Identify which cell holds the provided text, then report its (X, Y) central coordinate. 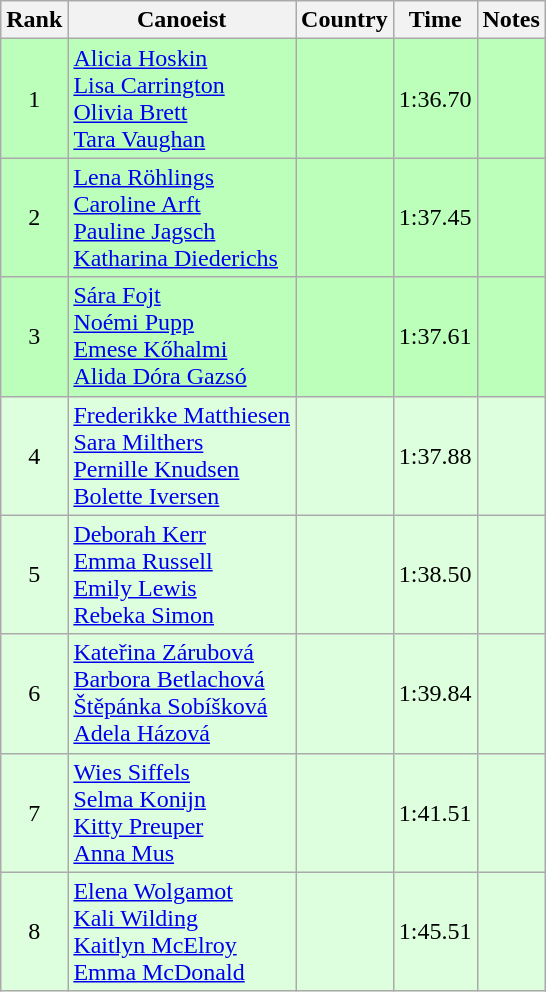
Country (345, 20)
4 (34, 456)
1:38.50 (435, 574)
Elena WolgamotKali WildingKaitlyn McElroyEmma McDonald (182, 932)
Notes (511, 20)
Sára FojtNoémi PuppEmese KőhalmiAlida Dóra Gazsó (182, 336)
6 (34, 694)
1:45.51 (435, 932)
8 (34, 932)
Deborah KerrEmma RussellEmily LewisRebeka Simon (182, 574)
1:37.45 (435, 218)
1:39.84 (435, 694)
1:37.88 (435, 456)
Frederikke MatthiesenSara MilthersPernille KnudsenBolette Iversen (182, 456)
5 (34, 574)
Kateřina ZárubováBarbora BetlachováŠtěpánka SobíškováAdela Házová (182, 694)
2 (34, 218)
1:36.70 (435, 98)
Alicia HoskinLisa CarringtonOlivia BrettTara Vaughan (182, 98)
Canoeist (182, 20)
7 (34, 812)
Time (435, 20)
Wies SiffelsSelma KonijnKitty PreuperAnna Mus (182, 812)
1:41.51 (435, 812)
1 (34, 98)
3 (34, 336)
Lena RöhlingsCaroline ArftPauline JagschKatharina Diederichs (182, 218)
Rank (34, 20)
1:37.61 (435, 336)
